Pinpoint the cell where the given text exists, returning its (X, Y) midpoint coordinate. 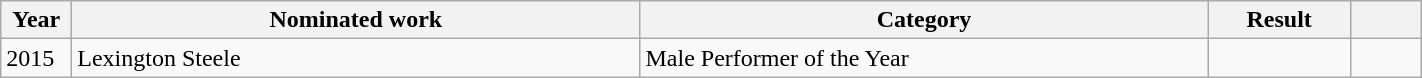
Male Performer of the Year (924, 58)
Nominated work (356, 20)
2015 (36, 58)
Year (36, 20)
Lexington Steele (356, 58)
Result (1279, 20)
Category (924, 20)
